Capture the cell that displays the provided text and extract its [X, Y] central coordinate. 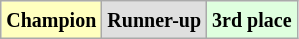
3rd place [252, 20]
Runner-up [154, 20]
Champion [52, 20]
